From the cell containing the given text, extract its center point as [x, y] coordinate. 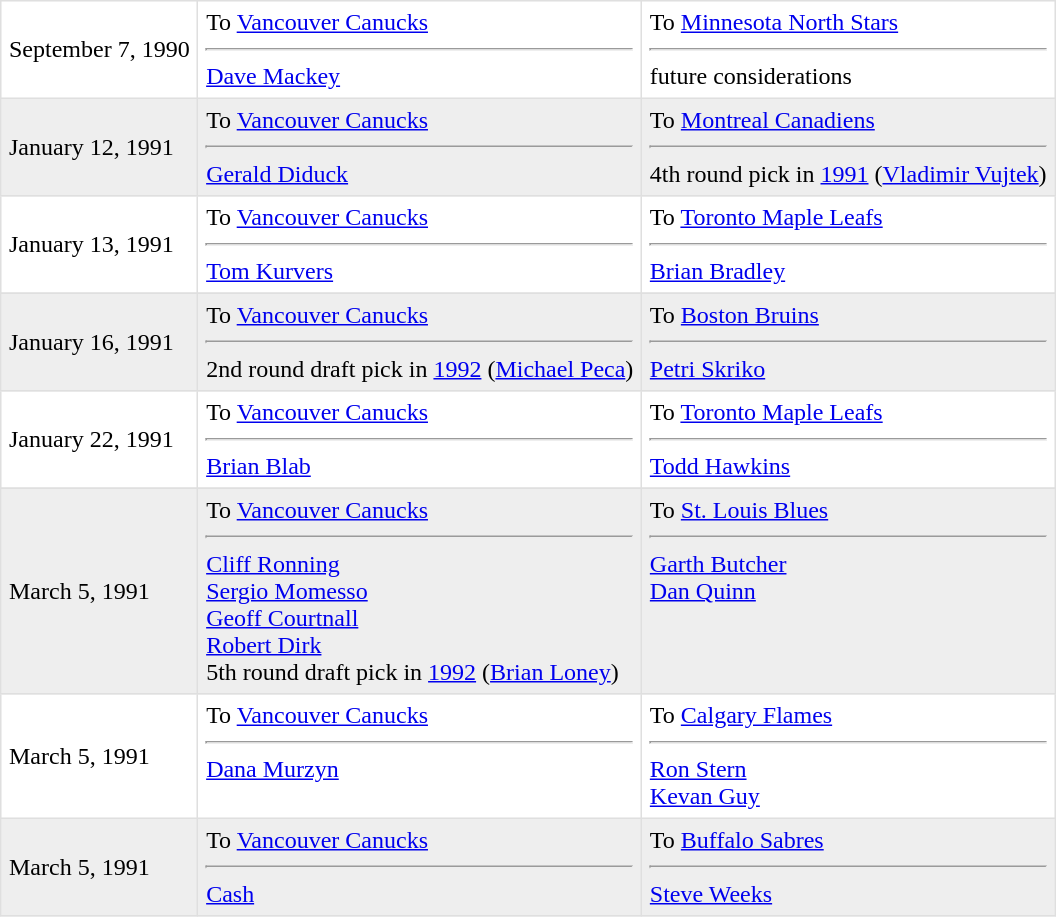
To Vancouver Canucks Cash [420, 867]
January 12, 1991 [100, 147]
To Minnesota North Stars future considerations [848, 50]
To Montreal Canadiens 4th round pick in 1991 (Vladimir Vujtek) [848, 147]
To Calgary Flames Ron SternKevan Guy [848, 756]
To Vancouver Canucks Tom Kurvers [420, 245]
To Vancouver Canucks 2nd round draft pick in 1992 (Michael Peca) [420, 342]
To Vancouver Canucks Dave Mackey [420, 50]
To St. Louis Blues Garth ButcherDan Quinn [848, 591]
January 16, 1991 [100, 342]
To Vancouver Canucks Brian Blab [420, 440]
To Toronto Maple Leafs Brian Bradley [848, 245]
To Toronto Maple Leafs Todd Hawkins [848, 440]
To Boston Bruins Petri Skriko [848, 342]
To Vancouver Canucks Gerald Diduck [420, 147]
To Buffalo Sabres Steve Weeks [848, 867]
January 22, 1991 [100, 440]
To Vancouver Canucks Dana Murzyn [420, 756]
To Vancouver Canucks Cliff RonningSergio MomessoGeoff CourtnallRobert Dirk5th round draft pick in 1992 (Brian Loney) [420, 591]
January 13, 1991 [100, 245]
September 7, 1990 [100, 50]
